Output the (x, y) coordinate of the center of the cell containing the given text.  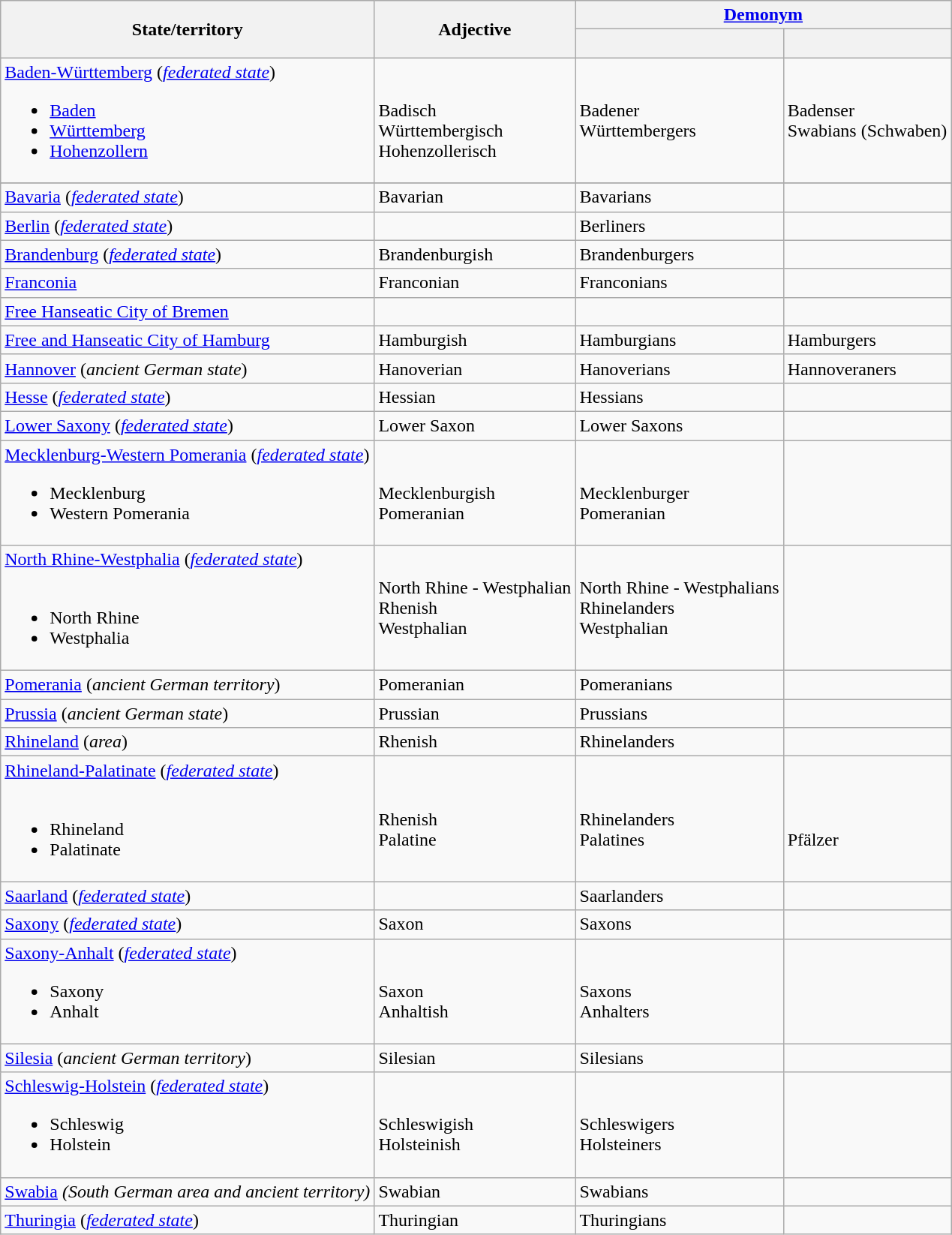
Saxony (federated state) (188, 924)
Thuringia (federated state) (188, 1220)
Hanoverians (680, 368)
Pfälzer (867, 819)
Hessian (475, 397)
BadenerWürttembergers (680, 120)
Franconia (188, 283)
North Rhine-Westphalia (federated state)North RhineWestphalia (188, 608)
Rhinelanders (680, 742)
Schleswig-Holstein (federated state)SchleswigHolstein (188, 1125)
Brandenburg (federated state) (188, 254)
North Rhine - WestphalianRhenishWestphalian (475, 608)
Demonym (764, 15)
RhenishPalatine (475, 819)
Swabians (680, 1191)
Bavarians (680, 197)
SaxonsAnhalters (680, 991)
SaxonAnhaltish (475, 991)
Saxon (475, 924)
Brandenburgish (475, 254)
Pomerania (ancient German territory) (188, 685)
Baden-Württemberg (federated state)BadenWürttembergHohenzollern (188, 120)
BadischWürttembergischHohenzollerisch (475, 120)
Rhenish (475, 742)
Prussia (ancient German state) (188, 714)
Pomeranian (475, 685)
Silesian (475, 1058)
Hessians (680, 397)
Pomeranians (680, 685)
Swabian (475, 1191)
Hamburgians (680, 340)
Hesse (federated state) (188, 397)
State/territory (188, 29)
Free and Hanseatic City of Hamburg (188, 340)
Rhineland-Palatinate (federated state)RhinelandPalatinate (188, 819)
Rhineland (area) (188, 742)
Bavaria (federated state) (188, 197)
Silesians (680, 1058)
RhinelandersPalatines (680, 819)
Swabia (South German area and ancient territory) (188, 1191)
Mecklenburg-Western Pomerania (federated state)MecklenburgWestern Pomerania (188, 492)
Saxons (680, 924)
Saxony-Anhalt (federated state)SaxonyAnhalt (188, 991)
Hannover (ancient German state) (188, 368)
Franconians (680, 283)
MecklenburgishPomeranian (475, 492)
SchleswigishHolsteinish (475, 1125)
Free Hanseatic City of Bremen (188, 311)
Hannoveraners (867, 368)
Hanoverian (475, 368)
Saarland (federated state) (188, 896)
Brandenburgers (680, 254)
Prussians (680, 714)
Thuringians (680, 1220)
Berliners (680, 226)
Hamburgish (475, 340)
Prussian (475, 714)
Saarlanders (680, 896)
Lower Saxony (federated state) (188, 425)
Bavarian (475, 197)
Lower Saxon (475, 425)
Franconian (475, 283)
Berlin (federated state) (188, 226)
Hamburgers (867, 340)
SchleswigersHolsteiners (680, 1125)
Silesia (ancient German territory) (188, 1058)
Lower Saxons (680, 425)
MecklenburgerPomeranian (680, 492)
BadenserSwabians (Schwaben) (867, 120)
North Rhine - WestphaliansRhinelandersWestphalian (680, 608)
Thuringian (475, 1220)
Adjective (475, 29)
